Return (X, Y) of the center of cell containing provided text 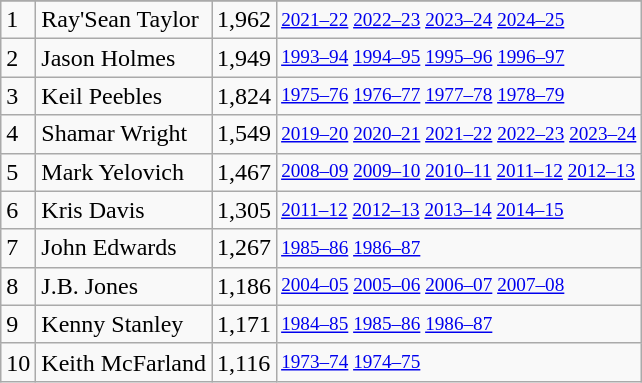
1,267 (244, 248)
5 (18, 172)
4 (18, 134)
1,949 (244, 58)
John Edwards (124, 248)
2021–22 2022–23 2023–24 2024–25 (459, 20)
Kris Davis (124, 210)
1984–85 1985–86 1986–87 (459, 324)
Keil Peebles (124, 96)
3 (18, 96)
8 (18, 286)
7 (18, 248)
1,549 (244, 134)
1,116 (244, 362)
2019–20 2020–21 2021–22 2022–23 2023–24 (459, 134)
1993–94 1994–95 1995–96 1996–97 (459, 58)
1 (18, 20)
1,824 (244, 96)
1,305 (244, 210)
Keith McFarland (124, 362)
2011–12 2012–13 2013–14 2014–15 (459, 210)
Ray'Sean Taylor (124, 20)
1973–74 1974–75 (459, 362)
1975–76 1976–77 1977–78 1978–79 (459, 96)
Kenny Stanley (124, 324)
Shamar Wright (124, 134)
2004–05 2005–06 2006–07 2007–08 (459, 286)
10 (18, 362)
6 (18, 210)
1,467 (244, 172)
9 (18, 324)
1,171 (244, 324)
Jason Holmes (124, 58)
2008–09 2009–10 2010–11 2011–12 2012–13 (459, 172)
1,186 (244, 286)
Mark Yelovich (124, 172)
J.B. Jones (124, 286)
2 (18, 58)
1,962 (244, 20)
1985–86 1986–87 (459, 248)
